Capture the cell that displays the provided text and extract its (X, Y) central coordinate. 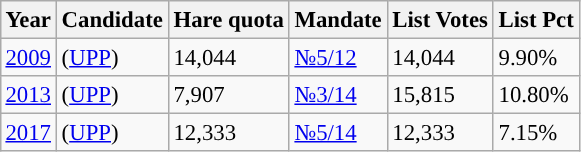
Candidate (112, 20)
2013 (28, 95)
List Votes (440, 20)
Year (28, 20)
7.15% (536, 133)
Hare quota (228, 20)
9.90% (536, 57)
№5/12 (338, 57)
15,815 (440, 95)
№5/14 (338, 133)
List Pct (536, 20)
2017 (28, 133)
10.80% (536, 95)
Mandate (338, 20)
№3/14 (338, 95)
7,907 (228, 95)
2009 (28, 57)
